Return the [X, Y] coordinate for the center point of the cell that contains the specified text.  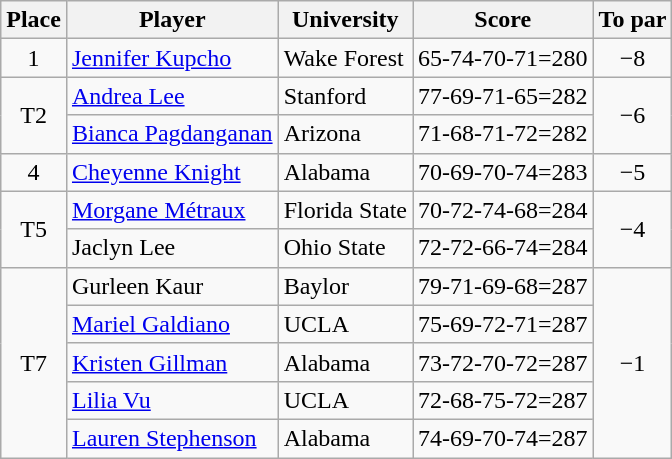
73-72-70-72=287 [502, 362]
75-69-72-71=287 [502, 324]
−8 [632, 58]
University [345, 20]
Morgane Métraux [172, 210]
Lauren Stephenson [172, 438]
74-69-70-74=287 [502, 438]
Kristen Gillman [172, 362]
1 [34, 58]
To par [632, 20]
70-69-70-74=283 [502, 172]
Bianca Pagdanganan [172, 134]
−1 [632, 362]
72-68-75-72=287 [502, 400]
−5 [632, 172]
65-74-70-71=280 [502, 58]
Andrea Lee [172, 96]
Jaclyn Lee [172, 248]
Arizona [345, 134]
Wake Forest [345, 58]
Lilia Vu [172, 400]
Jennifer Kupcho [172, 58]
79-71-69-68=287 [502, 286]
Stanford [345, 96]
Baylor [345, 286]
Place [34, 20]
Score [502, 20]
Gurleen Kaur [172, 286]
T2 [34, 115]
71-68-71-72=282 [502, 134]
77-69-71-65=282 [502, 96]
70-72-74-68=284 [502, 210]
Cheyenne Knight [172, 172]
Player [172, 20]
4 [34, 172]
T5 [34, 229]
T7 [34, 362]
−4 [632, 229]
Florida State [345, 210]
72-72-66-74=284 [502, 248]
−6 [632, 115]
Mariel Galdiano [172, 324]
Ohio State [345, 248]
